Detect which cell encompasses the target text, then output its [x, y] center coordinate. 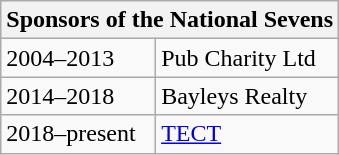
Sponsors of the National Sevens [170, 20]
2018–present [78, 134]
Pub Charity Ltd [248, 58]
TECT [248, 134]
2014–2018 [78, 96]
2004–2013 [78, 58]
Bayleys Realty [248, 96]
